Scan for the cell matching the given text and deliver its [x, y] coordinate at center. 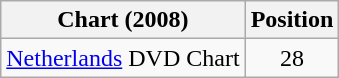
Position [292, 20]
Chart (2008) [123, 20]
Netherlands DVD Chart [123, 58]
28 [292, 58]
